Capture the cell that displays the provided text and extract its (x, y) central coordinate. 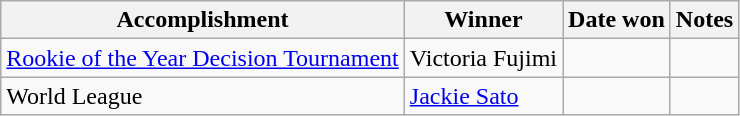
Date won (617, 20)
Notes (704, 20)
Rookie of the Year Decision Tournament (203, 58)
World League (203, 96)
Jackie Sato (483, 96)
Winner (483, 20)
Accomplishment (203, 20)
Victoria Fujimi (483, 58)
